Scan for the cell matching the given text and deliver its [X, Y] coordinate at center. 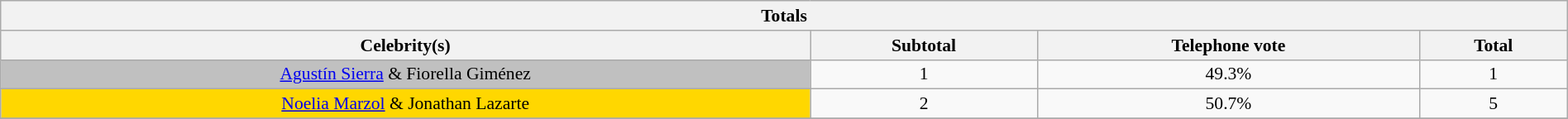
Total [1494, 45]
Subtotal [925, 45]
2 [925, 104]
50.7% [1229, 104]
Noelia Marzol & Jonathan Lazarte [405, 104]
Celebrity(s) [405, 45]
Totals [784, 16]
Telephone vote [1229, 45]
49.3% [1229, 74]
5 [1494, 104]
Agustín Sierra & Fiorella Giménez [405, 74]
